Search for the cell housing the specified text and yield its [x, y] center coordinate. 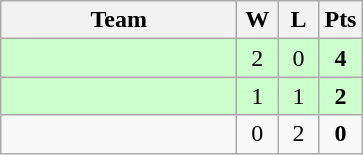
Pts [340, 20]
4 [340, 58]
L [298, 20]
W [258, 20]
Team [119, 20]
